Return the (x, y) coordinate for the center point of the cell that contains the specified text.  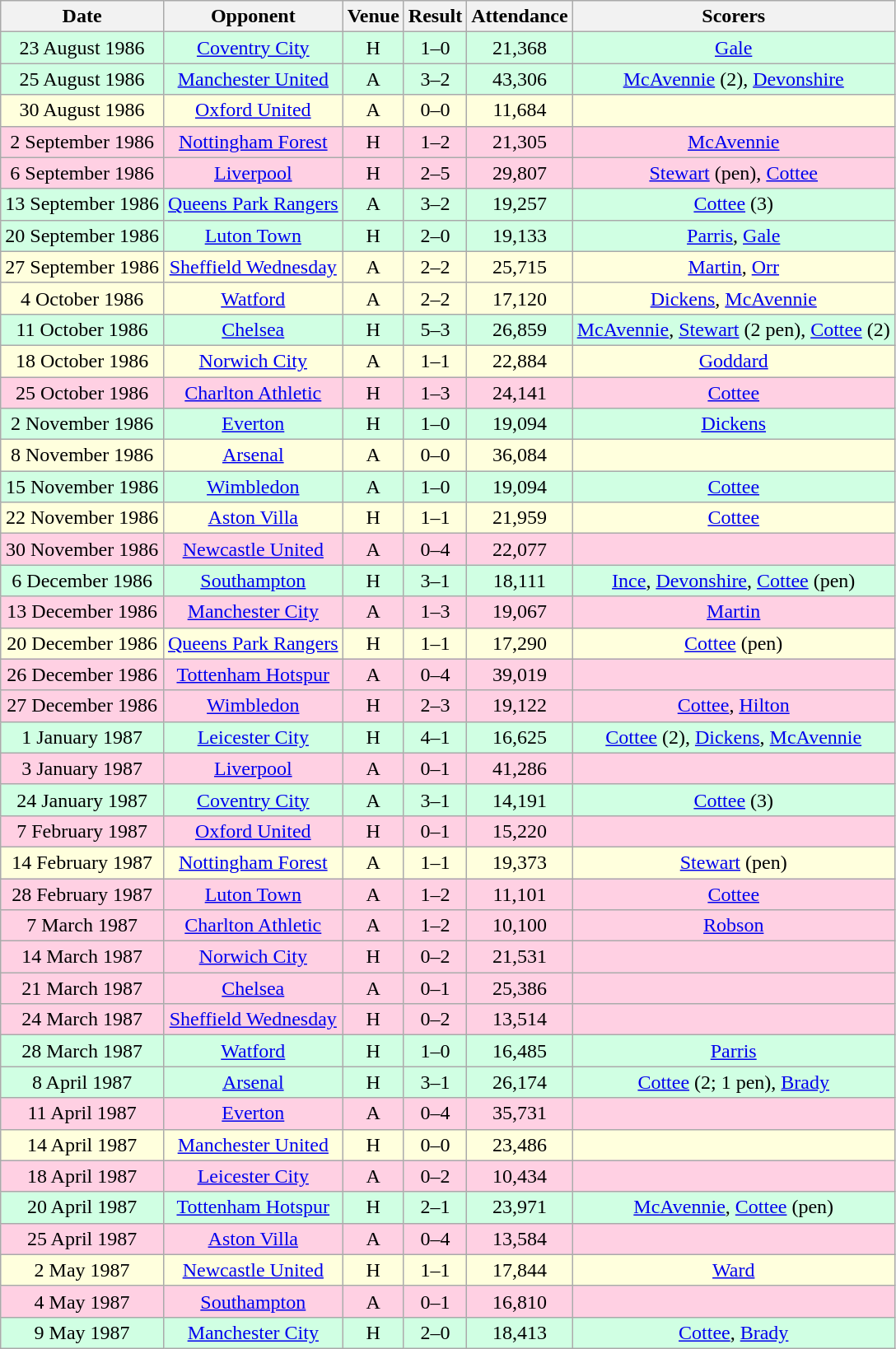
Date (82, 16)
26,859 (520, 329)
11 April 1987 (82, 1113)
McAvennie, Cottee (pen) (733, 1207)
18,111 (520, 581)
41,286 (520, 768)
Robson (733, 926)
Cottee, Brady (733, 1333)
16,485 (520, 1051)
15,220 (520, 831)
24,141 (520, 393)
17,290 (520, 643)
17,120 (520, 298)
28 March 1987 (82, 1051)
Cottee (2; 1 pen), Brady (733, 1082)
8 November 1986 (82, 455)
10,434 (520, 1176)
39,019 (520, 674)
10,100 (520, 926)
11,101 (520, 894)
Stewart (pen), Cottee (733, 173)
Result (435, 16)
21 March 1987 (82, 988)
36,084 (520, 455)
23,971 (520, 1207)
28 February 1987 (82, 894)
11,684 (520, 110)
Stewart (pen) (733, 862)
2 November 1986 (82, 424)
26,174 (520, 1082)
25 April 1987 (82, 1239)
2–5 (435, 173)
24 January 1987 (82, 800)
14 April 1987 (82, 1145)
7 March 1987 (82, 926)
Parris (733, 1051)
18 October 1986 (82, 361)
15 November 1986 (82, 487)
McAvennie, Stewart (2 pen), Cottee (2) (733, 329)
1 January 1987 (82, 737)
4–1 (435, 737)
Dickens (733, 424)
25,386 (520, 988)
18,413 (520, 1333)
25,715 (520, 267)
19,373 (520, 862)
19,257 (520, 204)
29,807 (520, 173)
20 April 1987 (82, 1207)
Cottee (pen) (733, 643)
Martin, Orr (733, 267)
24 March 1987 (82, 1020)
11 October 1986 (82, 329)
Goddard (733, 361)
30 August 1986 (82, 110)
21,305 (520, 142)
Attendance (520, 16)
Dickens, McAvennie (733, 298)
22,077 (520, 549)
19,133 (520, 236)
22 November 1986 (82, 518)
18 April 1987 (82, 1176)
3 January 1987 (82, 768)
14,191 (520, 800)
Cottee (2), Dickens, McAvennie (733, 737)
Martin (733, 612)
35,731 (520, 1113)
4 May 1987 (82, 1301)
Cottee, Hilton (733, 706)
14 March 1987 (82, 957)
26 December 1986 (82, 674)
21,368 (520, 48)
13,514 (520, 1020)
22,884 (520, 361)
21,531 (520, 957)
6 December 1986 (82, 581)
6 September 1986 (82, 173)
20 December 1986 (82, 643)
McAvennie (2), Devonshire (733, 79)
8 April 1987 (82, 1082)
9 May 1987 (82, 1333)
27 September 1986 (82, 267)
17,844 (520, 1270)
23 August 1986 (82, 48)
2–1 (435, 1207)
2 September 1986 (82, 142)
30 November 1986 (82, 549)
Ince, Devonshire, Cottee (pen) (733, 581)
Gale (733, 48)
Venue (373, 16)
7 February 1987 (82, 831)
14 February 1987 (82, 862)
13 December 1986 (82, 612)
21,959 (520, 518)
43,306 (520, 79)
16,625 (520, 737)
Parris, Gale (733, 236)
Ward (733, 1270)
13 September 1986 (82, 204)
2 May 1987 (82, 1270)
19,067 (520, 612)
5–3 (435, 329)
13,584 (520, 1239)
4 October 1986 (82, 298)
McAvennie (733, 142)
19,122 (520, 706)
27 December 1986 (82, 706)
16,810 (520, 1301)
2–3 (435, 706)
Opponent (253, 16)
25 October 1986 (82, 393)
25 August 1986 (82, 79)
20 September 1986 (82, 236)
23,486 (520, 1145)
Scorers (733, 16)
